Provide the [x, y] coordinate of the cell's center where the given text is located.  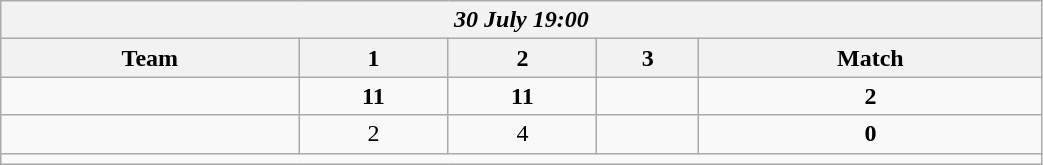
4 [522, 134]
Team [150, 58]
0 [870, 134]
30 July 19:00 [522, 20]
1 [374, 58]
Match [870, 58]
3 [648, 58]
